Return the [X, Y] coordinate for the center point of the cell that contains the specified text.  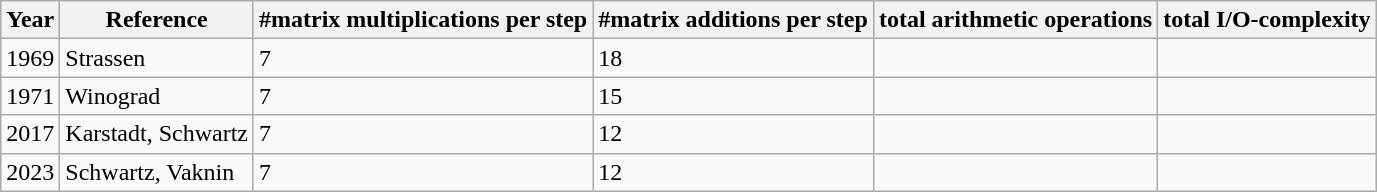
1971 [30, 96]
total arithmetic operations [1015, 20]
Schwartz, Vaknin [157, 172]
1969 [30, 58]
Karstadt, Schwartz [157, 134]
Winograd [157, 96]
Year [30, 20]
15 [734, 96]
#matrix multiplications per step [422, 20]
#matrix additions per step [734, 20]
18 [734, 58]
total I/O-complexity [1267, 20]
Strassen [157, 58]
Reference [157, 20]
2017 [30, 134]
2023 [30, 172]
